Return the (X, Y) coordinate for the center point of the cell that contains the specified text.  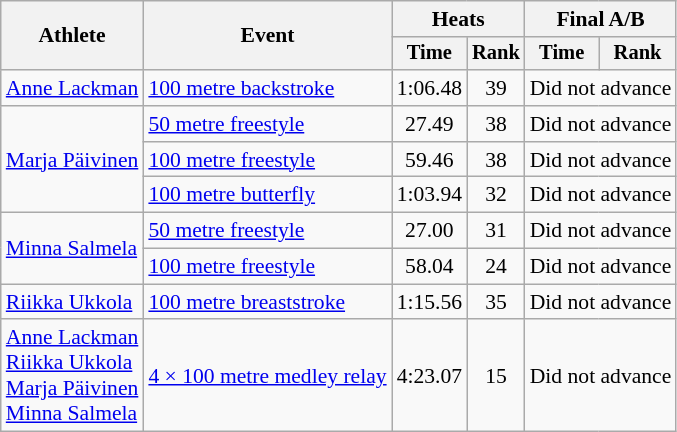
39 (496, 88)
Minna Salmela (72, 248)
100 metre butterfly (267, 195)
27.00 (430, 231)
15 (496, 376)
100 metre breaststroke (267, 302)
Final A/B (601, 19)
1:06.48 (430, 88)
35 (496, 302)
32 (496, 195)
59.46 (430, 160)
Marja Päivinen (72, 160)
1:03.94 (430, 195)
58.04 (430, 267)
1:15.56 (430, 302)
Event (267, 36)
31 (496, 231)
24 (496, 267)
4 × 100 metre medley relay (267, 376)
Anne Lackman (72, 88)
Athlete (72, 36)
Riikka Ukkola (72, 302)
100 metre backstroke (267, 88)
27.49 (430, 124)
Heats (458, 19)
Anne LackmanRiikka UkkolaMarja PäivinenMinna Salmela (72, 376)
4:23.07 (430, 376)
